Capture the cell that displays the provided text and extract its (x, y) central coordinate. 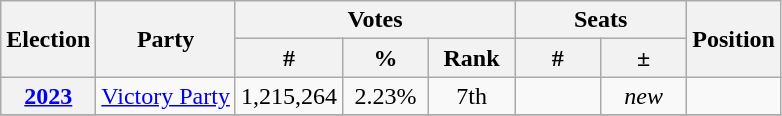
Election (48, 39)
Votes (374, 20)
Party (166, 39)
Victory Party (166, 96)
7th (472, 96)
± (644, 58)
Position (734, 39)
Seats (601, 20)
2023 (48, 96)
new (644, 96)
1,215,264 (288, 96)
% (385, 58)
Rank (472, 58)
2.23% (385, 96)
